Locate the cell with the specified text and output its (X, Y) center coordinate. 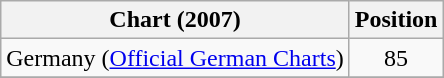
Chart (2007) (175, 20)
Germany (Official German Charts) (175, 58)
Position (396, 20)
85 (396, 58)
